Detect which cell encompasses the target text, then output its (x, y) center coordinate. 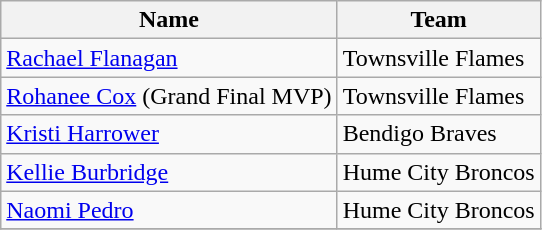
Naomi Pedro (169, 210)
Kellie Burbridge (169, 172)
Rohanee Cox (Grand Final MVP) (169, 96)
Bendigo Braves (438, 134)
Team (438, 20)
Kristi Harrower (169, 134)
Rachael Flanagan (169, 58)
Name (169, 20)
